Scan for the cell matching the given text and deliver its (x, y) coordinate at center. 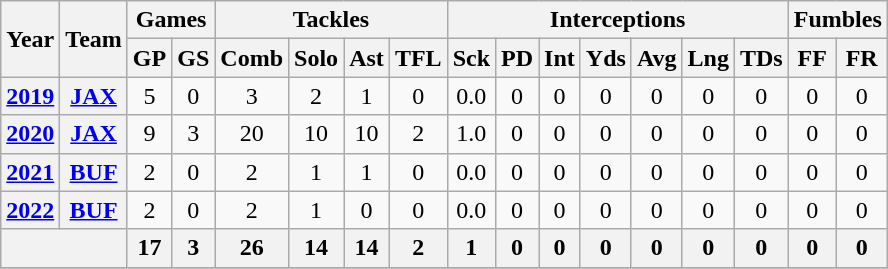
Yds (606, 58)
GS (194, 58)
1.0 (471, 134)
FR (862, 58)
Tackles (331, 20)
2022 (30, 210)
5 (149, 96)
TDs (761, 58)
Fumbles (838, 20)
Games (170, 20)
GP (149, 58)
Ast (367, 58)
9 (149, 134)
Team (94, 39)
26 (252, 248)
2019 (30, 96)
Comb (252, 58)
Sck (471, 58)
Solo (316, 58)
2021 (30, 172)
FF (812, 58)
Avg (656, 58)
2020 (30, 134)
17 (149, 248)
PD (518, 58)
Interceptions (618, 20)
Int (560, 58)
TFL (418, 58)
20 (252, 134)
Lng (708, 58)
Year (30, 39)
